Provide the [X, Y] coordinate of the cell's center where the given text is located.  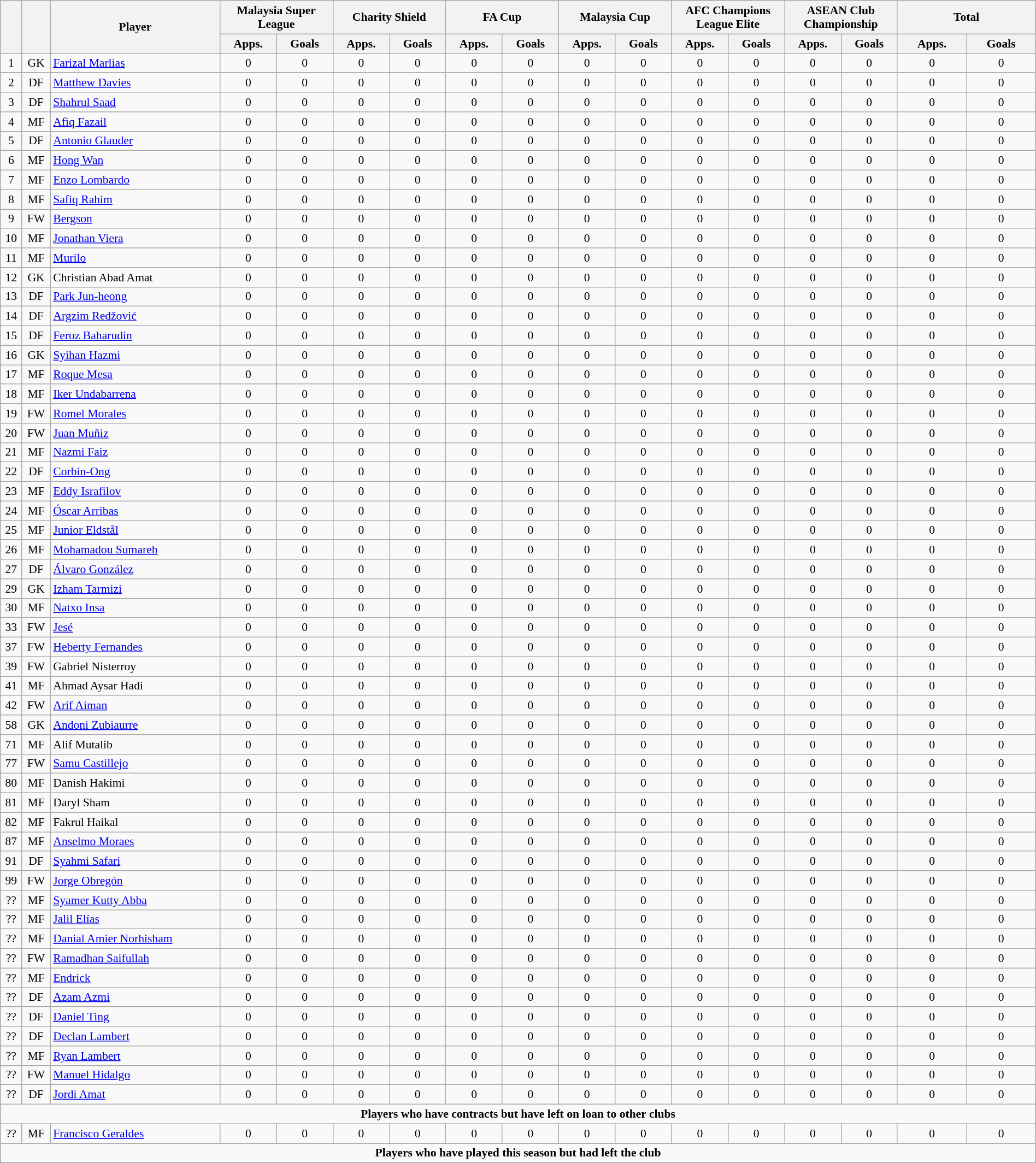
6 [11, 161]
Syamer Kutty Abba [135, 900]
Endrick [135, 978]
19 [11, 414]
41 [11, 686]
Malaysia Cup [615, 17]
27 [11, 569]
Ramadhan Saifullah [135, 959]
Farizal Marlias [135, 63]
22 [11, 472]
Charity Shield [389, 17]
Murilo [135, 258]
Daniel Ting [135, 1017]
Azam Azmi [135, 997]
ASEAN Club Championship [841, 17]
Christian Abad Amat [135, 278]
Ahmad Aysar Hadi [135, 686]
18 [11, 394]
AFC Champions League Elite [728, 17]
Junior Eldstål [135, 530]
Bergson [135, 219]
Antonio Glauder [135, 141]
82 [11, 822]
8 [11, 199]
13 [11, 297]
7 [11, 180]
Argzim Redžović [135, 316]
Jorge Obregón [135, 881]
Álvaro González [135, 569]
Shahrul Saad [135, 102]
Syihan Hazmi [135, 355]
Juan Muñiz [135, 433]
Hong Wan [135, 161]
33 [11, 628]
Ryan Lambert [135, 1056]
Safiq Rahim [135, 199]
Andoni Zubiaurre [135, 725]
77 [11, 764]
5 [11, 141]
2 [11, 83]
Arif Aiman [135, 706]
11 [11, 258]
Romel Morales [135, 414]
Izham Tarmizi [135, 589]
25 [11, 530]
58 [11, 725]
81 [11, 803]
Players who have played this season but had left the club [518, 1153]
Corbin-Ong [135, 472]
87 [11, 842]
Total [966, 17]
10 [11, 239]
Enzo Lombardo [135, 180]
Natxo Insa [135, 608]
23 [11, 492]
15 [11, 336]
Feroz Baharudin [135, 336]
Daryl Sham [135, 803]
Samu Castillejo [135, 764]
Óscar Arribas [135, 511]
20 [11, 433]
Declan Lambert [135, 1036]
Jonathan Viera [135, 239]
Gabriel Nisterroy [135, 666]
Park Jun-heong [135, 297]
39 [11, 666]
26 [11, 550]
Francisco Geraldes [135, 1134]
80 [11, 783]
Fakrul Haikal [135, 822]
FA Cup [503, 17]
Jordi Amat [135, 1095]
30 [11, 608]
Afiq Fazail [135, 122]
21 [11, 452]
42 [11, 706]
Anselmo Moraes [135, 842]
Nazmi Faiz [135, 452]
Alif Mutalib [135, 745]
12 [11, 278]
Roque Mesa [135, 375]
91 [11, 861]
24 [11, 511]
71 [11, 745]
Eddy Israfilov [135, 492]
3 [11, 102]
Malaysia Super League [276, 17]
Syahmi Safari [135, 861]
Matthew Davies [135, 83]
Danish Hakimi [135, 783]
Iker Undabarrena [135, 394]
Manuel Hidalgo [135, 1075]
Player [135, 27]
17 [11, 375]
29 [11, 589]
14 [11, 316]
99 [11, 881]
Danial Amier Norhisham [135, 939]
4 [11, 122]
Jalil Elías [135, 919]
Mohamadou Sumareh [135, 550]
Jesé [135, 628]
9 [11, 219]
16 [11, 355]
37 [11, 647]
1 [11, 63]
Heberty Fernandes [135, 647]
Players who have contracts but have left on loan to other clubs [518, 1114]
